Return [x, y] of the center of cell containing provided text 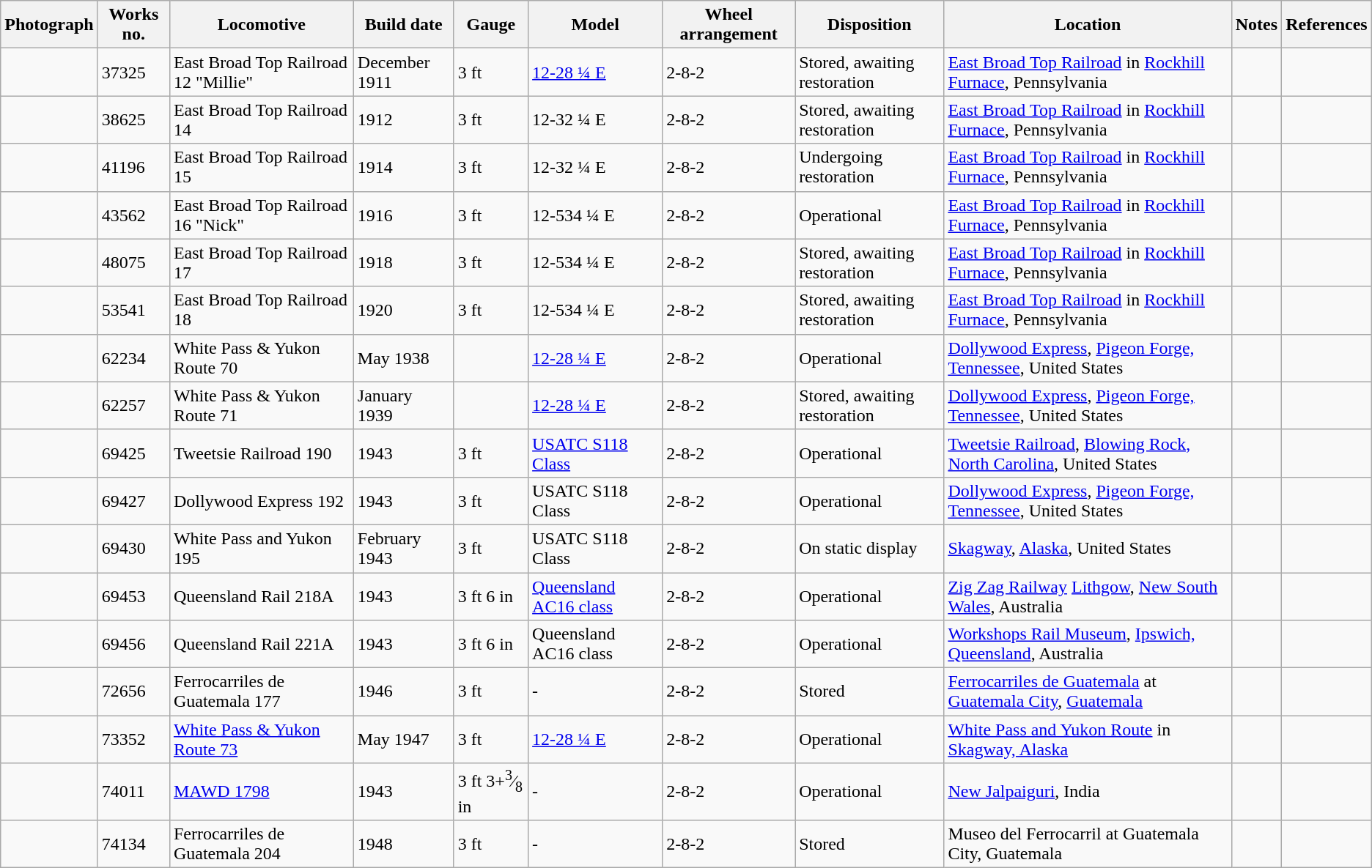
New Jalpaiguri, India [1088, 792]
East Broad Top Railroad 12 "Millie" [261, 72]
69430 [133, 548]
Tweetsie Railroad 190 [261, 453]
Zig Zag Railway Lithgow, New South Wales, Australia [1088, 596]
Ferrocarriles de Guatemala 177 [261, 691]
Museo del Ferrocarril at Guatemala City, Guatemala [1088, 844]
Build date [403, 25]
East Broad Top Railroad 15 [261, 167]
Notes [1256, 25]
1916 [403, 215]
Model [595, 25]
69425 [133, 453]
White Pass & Yukon Route 73 [261, 740]
East Broad Top Railroad 17 [261, 262]
References [1327, 25]
January 1939 [403, 406]
Ferrocarriles de Guatemala at Guatemala City, Guatemala [1088, 691]
Location [1088, 25]
East Broad Top Railroad 18 [261, 311]
37325 [133, 72]
Queensland Rail 218A [261, 596]
Wheel arrangement [729, 25]
Works no. [133, 25]
74011 [133, 792]
43562 [133, 215]
1920 [403, 311]
On static display [869, 548]
73352 [133, 740]
White Pass & Yukon Route 71 [261, 406]
Photograph [49, 25]
72656 [133, 691]
1914 [403, 167]
62234 [133, 357]
48075 [133, 262]
Tweetsie Railroad, Blowing Rock, North Carolina, United States [1088, 453]
74134 [133, 844]
Locomotive [261, 25]
69453 [133, 596]
41196 [133, 167]
62257 [133, 406]
Queensland Rail 221A [261, 645]
Disposition [869, 25]
3 ft 3+3⁄8 in [491, 792]
December 1911 [403, 72]
White Pass and Yukon 195 [261, 548]
February 1943 [403, 548]
1912 [403, 120]
East Broad Top Railroad 16 "Nick" [261, 215]
East Broad Top Railroad 14 [261, 120]
Ferrocarriles de Guatemala 204 [261, 844]
53541 [133, 311]
1918 [403, 262]
May 1938 [403, 357]
69427 [133, 501]
Undergoing restoration [869, 167]
White Pass and Yukon Route in Skagway, Alaska [1088, 740]
MAWD 1798 [261, 792]
Gauge [491, 25]
Dollywood Express 192 [261, 501]
1946 [403, 691]
38625 [133, 120]
1948 [403, 844]
May 1947 [403, 740]
White Pass & Yukon Route 70 [261, 357]
69456 [133, 645]
Workshops Rail Museum, Ipswich, Queensland, Australia [1088, 645]
Skagway, Alaska, United States [1088, 548]
